From the cell containing the given text, extract its center point as (x, y) coordinate. 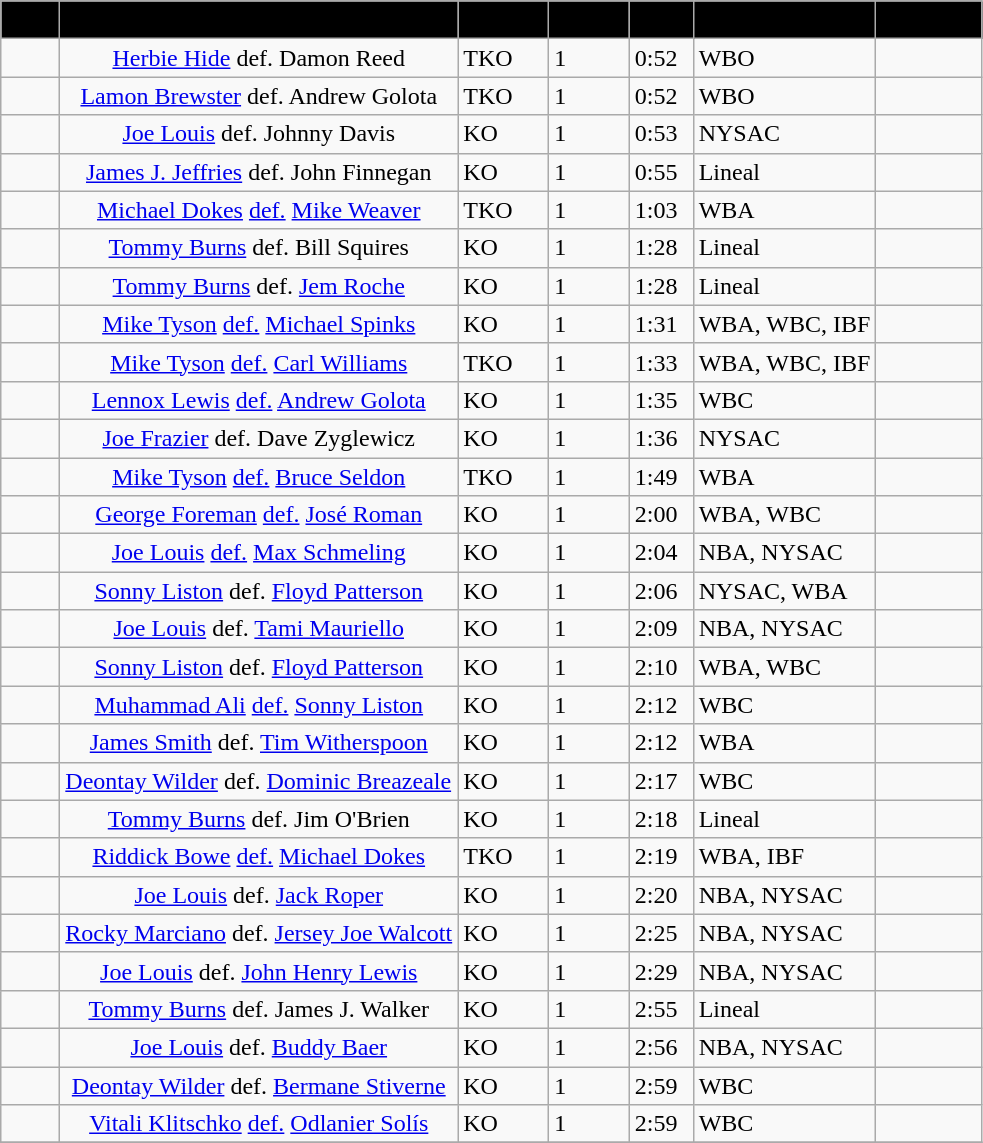
Michael Dokes def. Mike Weaver (259, 210)
1:36 (661, 438)
James J. Jeffries def. John Finnegan (259, 172)
2:06 (661, 591)
James Smith def. Tim Witherspoon (259, 743)
1:33 (661, 362)
Mike Tyson def. Bruce Seldon (259, 477)
Vitali Klitschko def. Odlanier Solís (259, 1124)
WBA, IBF (784, 857)
NYSAC, WBA (784, 591)
Round (589, 20)
Joe Louis def. John Henry Lewis (259, 971)
Rocky Marciano def. Jersey Joe Walcott (259, 933)
Title (784, 20)
2:25 (661, 933)
Tommy Burns def. Bill Squires (259, 248)
George Foreman def. José Roman (259, 515)
2:56 (661, 1047)
Tommy Burns def. Jem Roche (259, 286)
Joe Louis def. Buddy Baer (259, 1047)
1:03 (661, 210)
Time (661, 20)
Riddick Bowe def. Michael Dokes (259, 857)
Herbie Hide def. Damon Reed (259, 58)
Lennox Lewis def. Andrew Golota (259, 400)
2:55 (661, 1009)
Joe Louis def. Jack Roper (259, 895)
1:49 (661, 477)
2:18 (661, 819)
Lamon Brewster def. Andrew Golota (259, 96)
Joe Frazier def. Dave Zyglewicz (259, 438)
Tommy Burns def. James J. Walker (259, 1009)
Fight (259, 20)
Date (30, 20)
Muhammad Ali def. Sonny Liston (259, 705)
2:29 (661, 971)
Source(s) (930, 20)
Tommy Burns def. Jim O'Brien (259, 819)
1:35 (661, 400)
Joe Louis def. Max Schmeling (259, 553)
2:04 (661, 553)
Method (504, 20)
Mike Tyson def. Michael Spinks (259, 324)
2:17 (661, 781)
2:20 (661, 895)
0:53 (661, 134)
Mike Tyson def. Carl Williams (259, 362)
1:31 (661, 324)
2:10 (661, 667)
Deontay Wilder def. Bermane Stiverne (259, 1085)
2:00 (661, 515)
Joe Louis def. Johnny Davis (259, 134)
Deontay Wilder def. Dominic Breazeale (259, 781)
Joe Louis def. Tami Mauriello (259, 629)
2:09 (661, 629)
2:19 (661, 857)
0:55 (661, 172)
